Search for the cell housing the specified text and yield its (x, y) center coordinate. 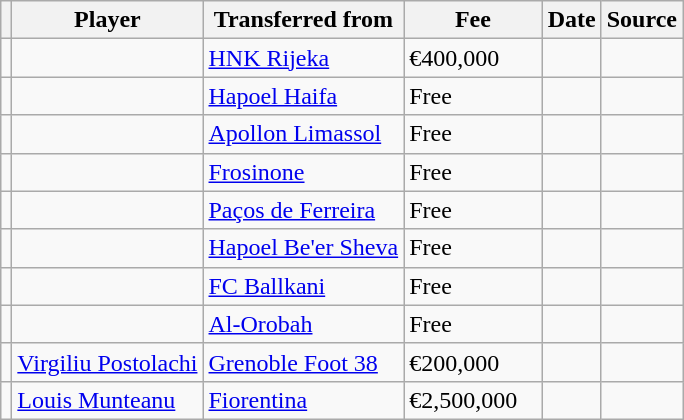
€2,500,000 (474, 400)
€200,000 (474, 362)
Apollon Limassol (304, 134)
Transferred from (304, 20)
Virgiliu Postolachi (108, 362)
Hapoel Be'er Sheva (304, 248)
Date (572, 20)
FC Ballkani (304, 286)
Louis Munteanu (108, 400)
Frosinone (304, 172)
Source (642, 20)
Al-Orobah (304, 324)
Grenoble Foot 38 (304, 362)
Fee (474, 20)
Hapoel Haifa (304, 96)
Player (108, 20)
Fiorentina (304, 400)
€400,000 (474, 58)
Paços de Ferreira (304, 210)
HNK Rijeka (304, 58)
